Pinpoint the cell where the given text exists, returning its [x, y] midpoint coordinate. 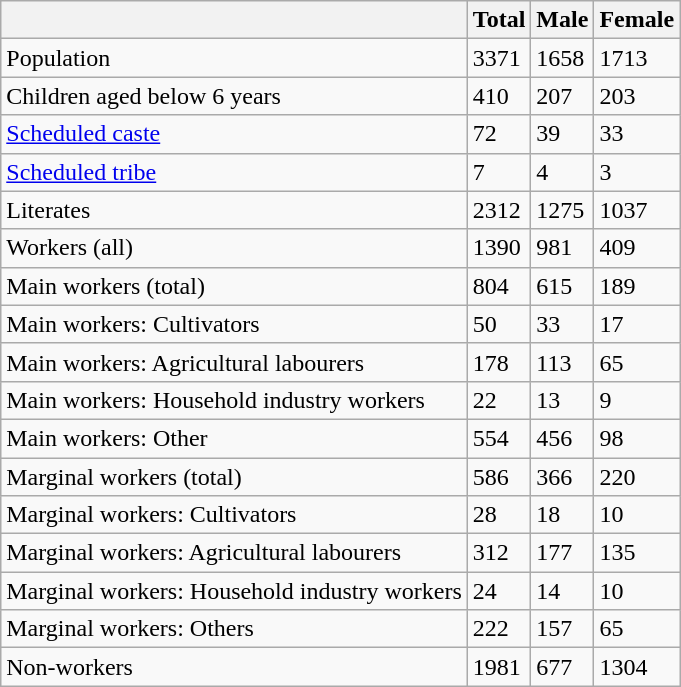
1275 [562, 210]
50 [499, 324]
Literates [234, 210]
Non-workers [234, 667]
Marginal workers: Agricultural labourers [234, 553]
24 [499, 591]
Main workers: Agricultural labourers [234, 362]
18 [562, 515]
Main workers: Cultivators [234, 324]
14 [562, 591]
Male [562, 20]
177 [562, 553]
220 [637, 477]
Scheduled tribe [234, 172]
178 [499, 362]
113 [562, 362]
1037 [637, 210]
1390 [499, 248]
9 [637, 400]
456 [562, 438]
7 [499, 172]
366 [562, 477]
Marginal workers: Cultivators [234, 515]
586 [499, 477]
203 [637, 96]
Main workers: Other [234, 438]
981 [562, 248]
804 [499, 286]
207 [562, 96]
1713 [637, 58]
Scheduled caste [234, 134]
13 [562, 400]
3 [637, 172]
3371 [499, 58]
4 [562, 172]
410 [499, 96]
157 [562, 629]
Total [499, 20]
189 [637, 286]
72 [499, 134]
Female [637, 20]
17 [637, 324]
Children aged below 6 years [234, 96]
Population [234, 58]
1981 [499, 667]
222 [499, 629]
Marginal workers: Others [234, 629]
135 [637, 553]
1658 [562, 58]
312 [499, 553]
Main workers (total) [234, 286]
Workers (all) [234, 248]
2312 [499, 210]
677 [562, 667]
1304 [637, 667]
409 [637, 248]
Main workers: Household industry workers [234, 400]
98 [637, 438]
Marginal workers: Household industry workers [234, 591]
Marginal workers (total) [234, 477]
22 [499, 400]
615 [562, 286]
28 [499, 515]
554 [499, 438]
39 [562, 134]
